Pinpoint the cell where the given text exists, returning its [X, Y] midpoint coordinate. 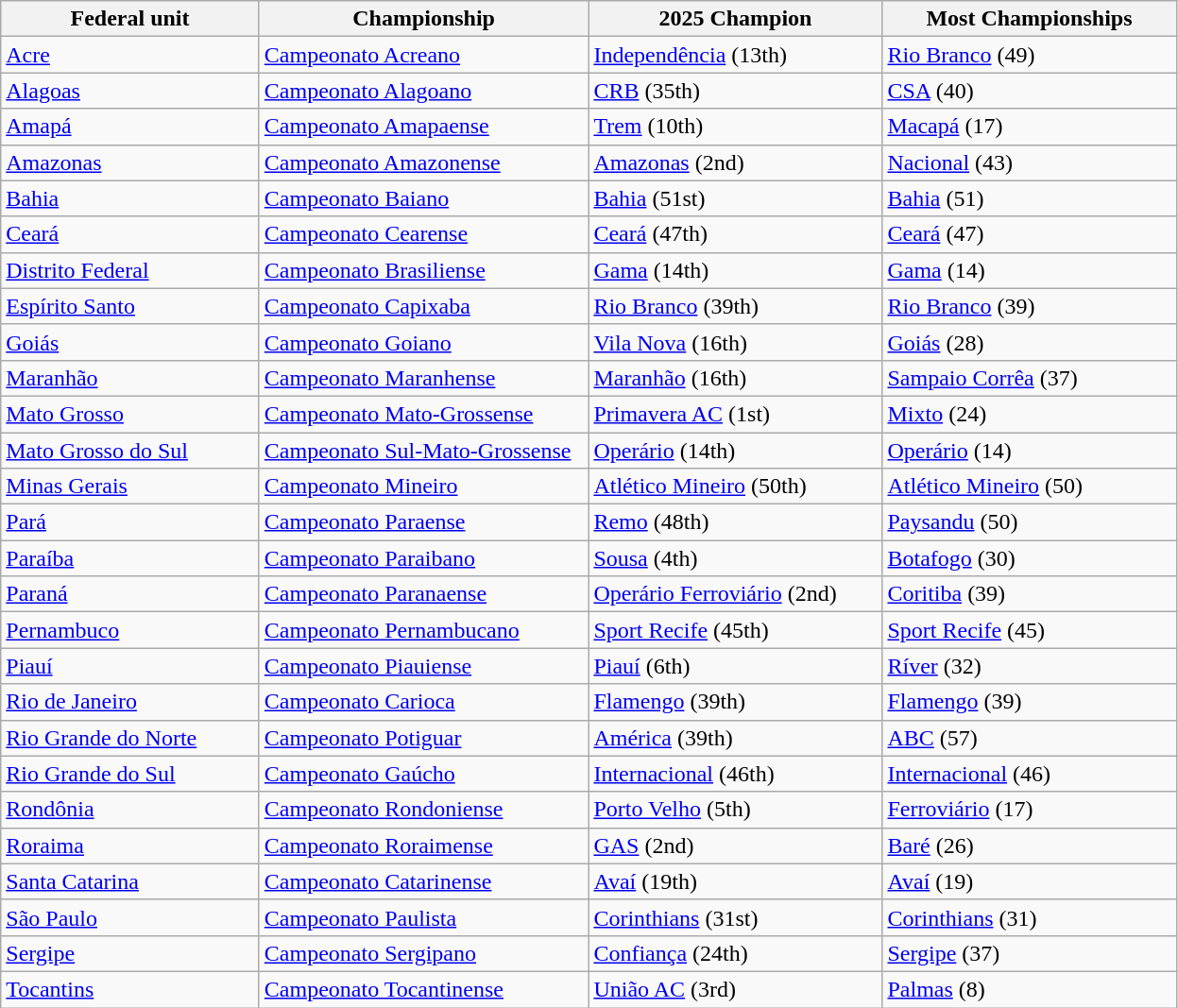
Confiança (24th) [735, 953]
Ceará [130, 234]
Piauí [130, 666]
Porto Velho (5th) [735, 810]
Bahia (51) [1030, 198]
Independência (13th) [735, 55]
Rondônia [130, 810]
Amazonas [130, 162]
Corinthians (31) [1030, 917]
GAS (2nd) [735, 846]
Campeonato Paulista [423, 917]
Championship [423, 19]
Campeonato Goiano [423, 342]
Mato Grosso [130, 414]
Ríver (32) [1030, 666]
Campeonato Paraibano [423, 558]
Alagoas [130, 91]
Piauí (6th) [735, 666]
CSA (40) [1030, 91]
Most Championships [1030, 19]
Campeonato Roraimense [423, 846]
Minas Gerais [130, 487]
Campeonato Tocantinense [423, 989]
Gama (14) [1030, 270]
Primavera AC (1st) [735, 414]
Maranhão [130, 378]
Paraná [130, 594]
União AC (3rd) [735, 989]
Campeonato Amapaense [423, 127]
Campeonato Alagoano [423, 91]
Roraima [130, 846]
Paysandu (50) [1030, 522]
Campeonato Acreano [423, 55]
Coritiba (39) [1030, 594]
Ceará (47th) [735, 234]
Campeonato Brasiliense [423, 270]
Macapá (17) [1030, 127]
Sousa (4th) [735, 558]
Acre [130, 55]
Campeonato Potiguar [423, 738]
Campeonato Rondoniense [423, 810]
América (39th) [735, 738]
Atlético Mineiro (50th) [735, 487]
ABC (57) [1030, 738]
Sampaio Corrêa (37) [1030, 378]
Campeonato Amazonense [423, 162]
Sport Recife (45th) [735, 630]
Amazonas (2nd) [735, 162]
Campeonato Carioca [423, 702]
Rio Grande do Norte [130, 738]
Bahia (51st) [735, 198]
Internacional (46) [1030, 774]
Rio Grande do Sul [130, 774]
Campeonato Sul-Mato-Grossense [423, 451]
Rio Branco (49) [1030, 55]
Campeonato Paraense [423, 522]
Bahia [130, 198]
Palmas (8) [1030, 989]
Campeonato Gaúcho [423, 774]
Rio Branco (39) [1030, 306]
2025 Champion [735, 19]
Flamengo (39th) [735, 702]
Ceará (47) [1030, 234]
Trem (10th) [735, 127]
Distrito Federal [130, 270]
Campeonato Paranaense [423, 594]
Amapá [130, 127]
Gama (14th) [735, 270]
Campeonato Mineiro [423, 487]
Sergipe (37) [1030, 953]
Campeonato Capixaba [423, 306]
Mixto (24) [1030, 414]
Rio de Janeiro [130, 702]
Campeonato Sergipano [423, 953]
Federal unit [130, 19]
Pará [130, 522]
Campeonato Maranhense [423, 378]
Campeonato Catarinense [423, 881]
Avaí (19) [1030, 881]
Sergipe [130, 953]
Goiás [130, 342]
Vila Nova (16th) [735, 342]
Santa Catarina [130, 881]
São Paulo [130, 917]
Tocantins [130, 989]
Operário (14th) [735, 451]
Flamengo (39) [1030, 702]
Sport Recife (45) [1030, 630]
Goiás (28) [1030, 342]
Avaí (19th) [735, 881]
Campeonato Piauiense [423, 666]
Rio Branco (39th) [735, 306]
Campeonato Cearense [423, 234]
Internacional (46th) [735, 774]
Campeonato Baiano [423, 198]
Operário (14) [1030, 451]
Pernambuco [130, 630]
Remo (48th) [735, 522]
Ferroviário (17) [1030, 810]
Campeonato Pernambucano [423, 630]
Baré (26) [1030, 846]
Corinthians (31st) [735, 917]
Mato Grosso do Sul [130, 451]
Espírito Santo [130, 306]
Botafogo (30) [1030, 558]
CRB (35th) [735, 91]
Campeonato Mato-Grossense [423, 414]
Atlético Mineiro (50) [1030, 487]
Maranhão (16th) [735, 378]
Nacional (43) [1030, 162]
Operário Ferroviário (2nd) [735, 594]
Paraíba [130, 558]
